Pinpoint the cell where the given text exists, returning its (x, y) midpoint coordinate. 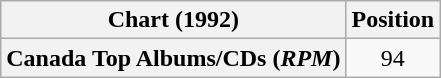
Position (393, 20)
Canada Top Albums/CDs (RPM) (174, 58)
Chart (1992) (174, 20)
94 (393, 58)
